Return the [X, Y] coordinate for the center point of the cell that contains the specified text.  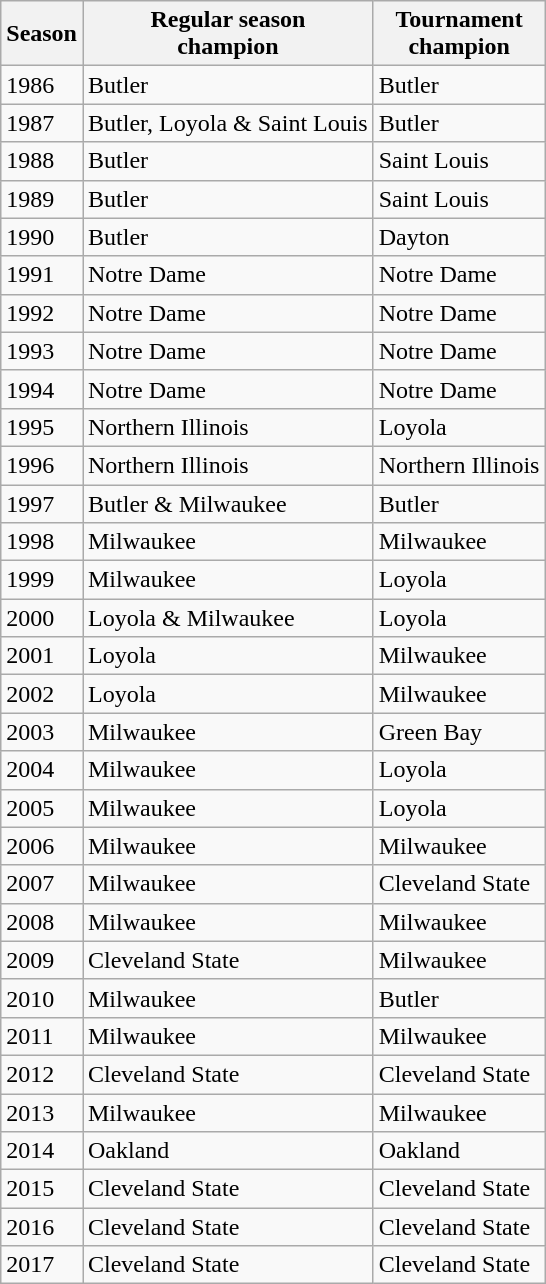
Season [42, 34]
Dayton [459, 237]
2001 [42, 656]
2010 [42, 998]
1998 [42, 542]
1989 [42, 199]
2000 [42, 618]
1994 [42, 389]
1991 [42, 275]
Loyola & Milwaukee [228, 618]
2009 [42, 960]
2003 [42, 732]
1995 [42, 427]
2014 [42, 1151]
2002 [42, 694]
Butler & Milwaukee [228, 503]
2005 [42, 808]
2008 [42, 922]
1990 [42, 237]
1986 [42, 85]
2007 [42, 884]
1996 [42, 465]
2016 [42, 1227]
2017 [42, 1265]
2011 [42, 1036]
2015 [42, 1189]
1993 [42, 351]
2006 [42, 846]
2004 [42, 770]
Butler, Loyola & Saint Louis [228, 123]
Tournamentchampion [459, 34]
2012 [42, 1074]
1988 [42, 161]
1987 [42, 123]
1992 [42, 313]
1997 [42, 503]
Green Bay [459, 732]
1999 [42, 580]
2013 [42, 1113]
Regular seasonchampion [228, 34]
